Scan for the cell matching the given text and deliver its (x, y) coordinate at center. 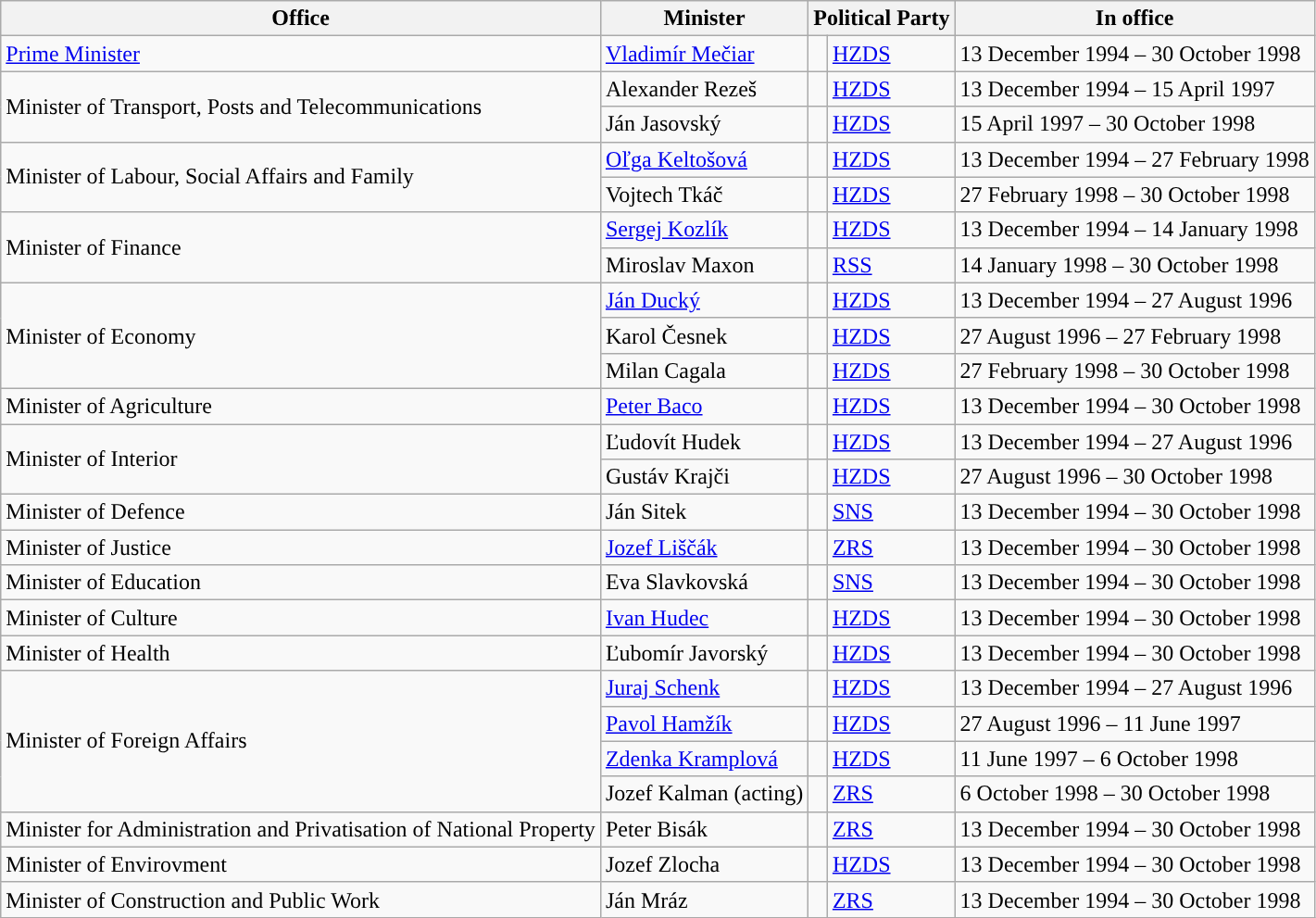
13 December 1994 – 14 January 1998 (1134, 230)
Ivan Hudec (704, 618)
Minister of Health (301, 653)
Minister for Administration and Privatisation of National Property (301, 829)
Minister of Construction and Public Work (301, 899)
Office (301, 19)
Eva Slavkovská (704, 583)
Minister (704, 19)
27 August 1996 – 11 June 1997 (1134, 723)
14 January 1998 – 30 October 1998 (1134, 265)
27 August 1996 – 27 February 1998 (1134, 335)
Milan Cagala (704, 371)
Vojtech Tkáč (704, 195)
Minister of Transport, Posts and Telecommunications (301, 107)
Ján Mráz (704, 899)
Oľga Keltošová (704, 159)
Political Party (882, 19)
Ján Ducký (704, 300)
6 October 1998 – 30 October 1998 (1134, 794)
Karol Česnek (704, 335)
Minister of Envirovment (301, 864)
Minister of Finance (301, 247)
Vladimír Mečiar (704, 54)
13 December 1994 – 27 February 1998 (1134, 159)
Sergej Kozlík (704, 230)
Ľudovít Hudek (704, 442)
Minister of Education (301, 583)
15 April 1997 – 30 October 1998 (1134, 124)
11 June 1997 – 6 October 1998 (1134, 759)
27 August 1996 – 30 October 1998 (1134, 477)
13 December 1994 – 15 April 1997 (1134, 89)
Jozef Liščák (704, 547)
Ján Sitek (704, 512)
Jozef Kalman (acting) (704, 794)
Alexander Rezeš (704, 89)
Minister of Labour, Social Affairs and Family (301, 177)
Minister of Foreign Affairs (301, 741)
RSS (891, 265)
Minister of Agriculture (301, 406)
Minister of Economy (301, 335)
Peter Baco (704, 406)
Zdenka Kramplová (704, 759)
Peter Bisák (704, 829)
Minister of Culture (301, 618)
Minister of Interior (301, 459)
Minister of Justice (301, 547)
Prime Minister (301, 54)
Miroslav Maxon (704, 265)
Gustáv Krajči (704, 477)
Jozef Zlocha (704, 864)
In office (1134, 19)
Ján Jasovský (704, 124)
Ľubomír Javorský (704, 653)
Pavol Hamžík (704, 723)
Juraj Schenk (704, 688)
Minister of Defence (301, 512)
